Locate the cell with the specified text and output its (x, y) center coordinate. 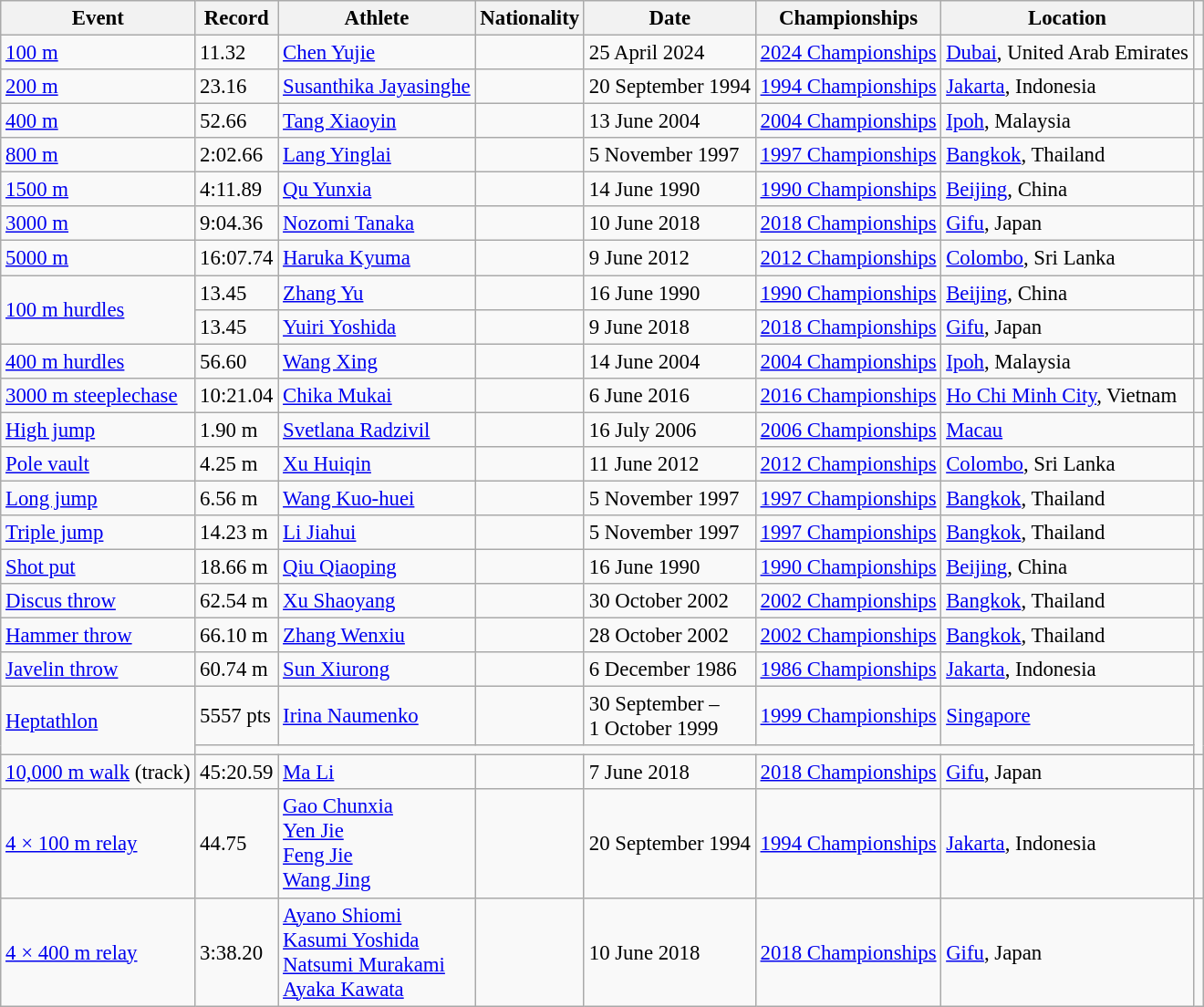
45:20.59 (237, 773)
100 m (99, 53)
9 June 2012 (669, 258)
Nationality (529, 18)
11.32 (237, 53)
23.16 (237, 87)
Location (1067, 18)
2016 Championships (848, 395)
Macau (1067, 430)
Wang Xing (377, 361)
52.66 (237, 121)
Hammer throw (99, 636)
30 September –1 October 1999 (669, 717)
Xu Huiqin (377, 464)
400 m hurdles (99, 361)
Chika Mukai (377, 395)
3000 m steeplechase (99, 395)
Li Jiahui (377, 533)
Ayano ShiomiKasumi YoshidaNatsumi MurakamiAyaka Kawata (377, 952)
Svetlana Radzivil (377, 430)
Long jump (99, 498)
9 June 2018 (669, 327)
Gao ChunxiaYen JieFeng JieWang Jing (377, 845)
28 October 2002 (669, 636)
14 June 1990 (669, 190)
Ho Chi Minh City, Vietnam (1067, 395)
14.23 m (237, 533)
Chen Yujie (377, 53)
6 June 2016 (669, 395)
4.25 m (237, 464)
16:07.74 (237, 258)
Dubai, United Arab Emirates (1067, 53)
13 June 2004 (669, 121)
5557 pts (237, 717)
56.60 (237, 361)
Haruka Kyuma (377, 258)
44.75 (237, 845)
Shot put (99, 566)
9:04.36 (237, 223)
Athlete (377, 18)
4 × 100 m relay (99, 845)
100 m hurdles (99, 310)
3000 m (99, 223)
1.90 m (237, 430)
Singapore (1067, 717)
Triple jump (99, 533)
1500 m (99, 190)
14 June 2004 (669, 361)
25 April 2024 (669, 53)
Irina Naumenko (377, 717)
62.54 m (237, 601)
10:21.04 (237, 395)
4:11.89 (237, 190)
6 December 1986 (669, 670)
Record (237, 18)
Yuiri Yoshida (377, 327)
10,000 m walk (track) (99, 773)
1999 Championships (848, 717)
800 m (99, 155)
4 × 400 m relay (99, 952)
16 July 2006 (669, 430)
Zhang Wenxiu (377, 636)
Qu Yunxia (377, 190)
1986 Championships (848, 670)
Tang Xiaoyin (377, 121)
High jump (99, 430)
Susanthika Jayasinghe (377, 87)
30 October 2002 (669, 601)
Zhang Yu (377, 293)
Lang Yinglai (377, 155)
Event (99, 18)
Pole vault (99, 464)
Qiu Qiaoping (377, 566)
Sun Xiurong (377, 670)
200 m (99, 87)
7 June 2018 (669, 773)
Wang Kuo-huei (377, 498)
Discus throw (99, 601)
Xu Shaoyang (377, 601)
3:38.20 (237, 952)
Javelin throw (99, 670)
2006 Championships (848, 430)
Date (669, 18)
Championships (848, 18)
400 m (99, 121)
60.74 m (237, 670)
5000 m (99, 258)
Nozomi Tanaka (377, 223)
2:02.66 (237, 155)
18.66 m (237, 566)
11 June 2012 (669, 464)
Ma Li (377, 773)
6.56 m (237, 498)
2024 Championships (848, 53)
66.10 m (237, 636)
Heptathlon (99, 721)
